Determine the [x, y] coordinate at the center of the cell enclosing the given text.  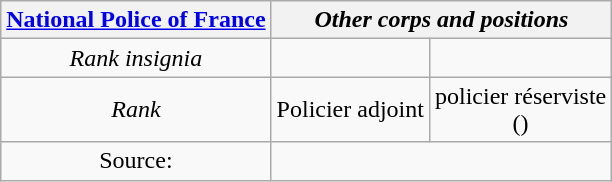
Source: [136, 161]
Rank insignia [136, 58]
Rank [136, 110]
policier réserviste() [520, 110]
National Police of France [136, 20]
Other corps and positions [442, 20]
Policier adjoint [350, 110]
